Scan for the cell matching the given text and deliver its (X, Y) coordinate at center. 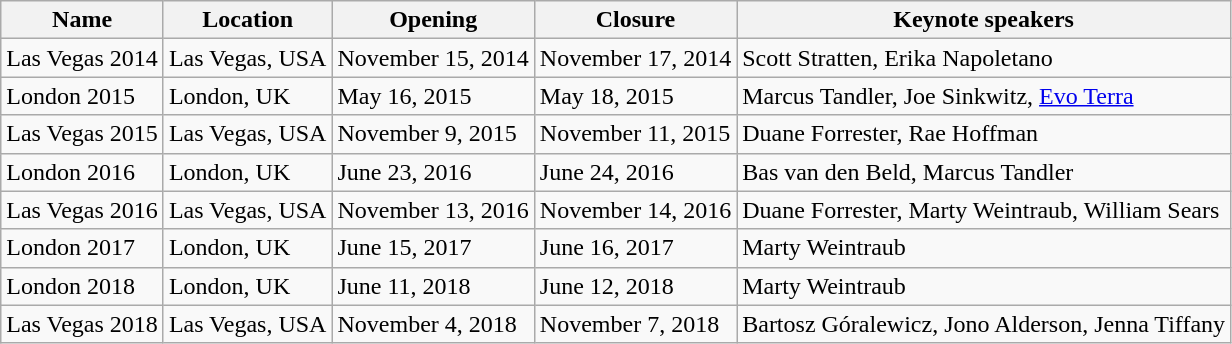
November 11, 2015 (635, 134)
Las Vegas 2018 (82, 324)
June 12, 2018 (635, 286)
May 18, 2015 (635, 96)
London 2018 (82, 286)
Duane Forrester, Marty Weintraub, William Sears (984, 210)
May 16, 2015 (433, 96)
November 15, 2014 (433, 58)
November 9, 2015 (433, 134)
London 2016 (82, 172)
November 17, 2014 (635, 58)
Name (82, 20)
Bas van den Beld, Marcus Tandler (984, 172)
Duane Forrester, Rae Hoffman (984, 134)
November 4, 2018 (433, 324)
Scott Stratten, Erika Napoletano (984, 58)
June 11, 2018 (433, 286)
Keynote speakers (984, 20)
November 14, 2016 (635, 210)
November 13, 2016 (433, 210)
June 15, 2017 (433, 248)
Marcus Tandler, Joe Sinkwitz, Evo Terra (984, 96)
London 2017 (82, 248)
Location (248, 20)
Bartosz Góralewicz, Jono Alderson, Jenna Tiffany (984, 324)
Las Vegas 2015 (82, 134)
Opening (433, 20)
Las Vegas 2016 (82, 210)
Closure (635, 20)
Las Vegas 2014 (82, 58)
June 16, 2017 (635, 248)
London 2015 (82, 96)
June 24, 2016 (635, 172)
November 7, 2018 (635, 324)
June 23, 2016 (433, 172)
